Return the (x, y) coordinate for the center point of the cell that contains the specified text.  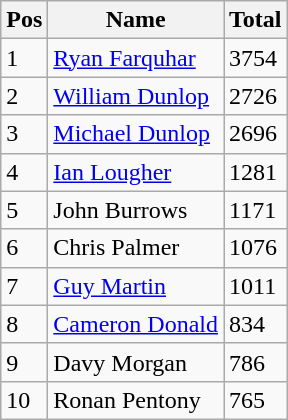
Name (136, 20)
5 (24, 210)
6 (24, 248)
John Burrows (136, 210)
William Dunlop (136, 96)
2696 (256, 134)
10 (24, 400)
Ryan Farquhar (136, 58)
3 (24, 134)
9 (24, 362)
Ronan Pentony (136, 400)
7 (24, 286)
2726 (256, 96)
Chris Palmer (136, 248)
1281 (256, 172)
765 (256, 400)
8 (24, 324)
786 (256, 362)
Cameron Donald (136, 324)
834 (256, 324)
Total (256, 20)
2 (24, 96)
4 (24, 172)
Guy Martin (136, 286)
3754 (256, 58)
Ian Lougher (136, 172)
1 (24, 58)
1171 (256, 210)
1011 (256, 286)
Pos (24, 20)
Michael Dunlop (136, 134)
Davy Morgan (136, 362)
1076 (256, 248)
